Find where the given text appears and provide that cell's center as [X, Y] coordinate. 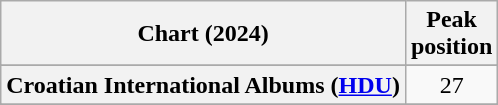
27 [451, 85]
Chart (2024) [204, 34]
Peakposition [451, 34]
Croatian International Albums (HDU) [204, 85]
